Scan for the cell matching the given text and deliver its (x, y) coordinate at center. 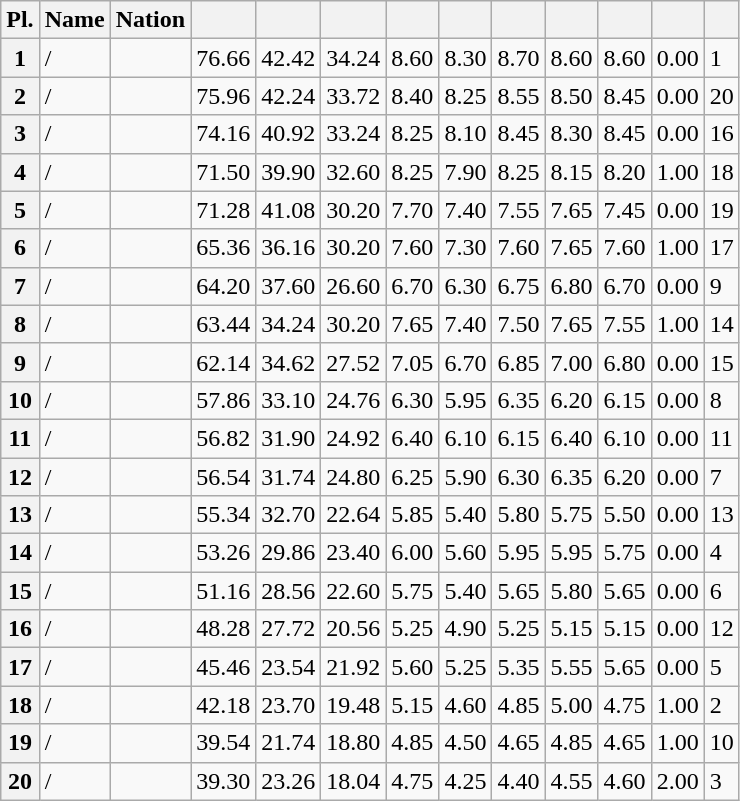
5.90 (466, 477)
5.35 (518, 667)
41.08 (288, 210)
6.75 (518, 286)
39.90 (288, 172)
71.28 (224, 210)
21.92 (354, 667)
42.18 (224, 705)
6.85 (518, 362)
53.26 (224, 553)
74.16 (224, 134)
8.20 (624, 172)
29.86 (288, 553)
56.82 (224, 438)
4.50 (466, 743)
23.54 (288, 667)
6.00 (412, 553)
76.66 (224, 58)
22.60 (354, 591)
71.50 (224, 172)
27.72 (288, 629)
63.44 (224, 324)
4.55 (572, 781)
42.24 (288, 96)
24.76 (354, 400)
32.70 (288, 515)
21.74 (288, 743)
20.56 (354, 629)
7.05 (412, 362)
8.10 (466, 134)
36.16 (288, 248)
5.85 (412, 515)
5.00 (572, 705)
4.90 (466, 629)
2.00 (678, 781)
57.86 (224, 400)
64.20 (224, 286)
7.50 (518, 324)
8.40 (412, 96)
26.60 (354, 286)
32.60 (354, 172)
75.96 (224, 96)
8.50 (572, 96)
31.90 (288, 438)
37.60 (288, 286)
4.25 (466, 781)
18.80 (354, 743)
5.55 (572, 667)
24.80 (354, 477)
Nation (150, 20)
4.40 (518, 781)
23.70 (288, 705)
7.70 (412, 210)
39.54 (224, 743)
65.36 (224, 248)
31.74 (288, 477)
34.62 (288, 362)
Pl. (20, 20)
42.42 (288, 58)
56.54 (224, 477)
48.28 (224, 629)
8.55 (518, 96)
19.48 (354, 705)
7.45 (624, 210)
5.50 (624, 515)
8.70 (518, 58)
18.04 (354, 781)
39.30 (224, 781)
28.56 (288, 591)
33.72 (354, 96)
33.24 (354, 134)
23.26 (288, 781)
6.25 (412, 477)
Name (74, 20)
8.15 (572, 172)
23.40 (354, 553)
40.92 (288, 134)
55.34 (224, 515)
7.30 (466, 248)
33.10 (288, 400)
7.90 (466, 172)
22.64 (354, 515)
7.00 (572, 362)
27.52 (354, 362)
62.14 (224, 362)
45.46 (224, 667)
51.16 (224, 591)
24.92 (354, 438)
